Capture the cell that displays the provided text and extract its [x, y] central coordinate. 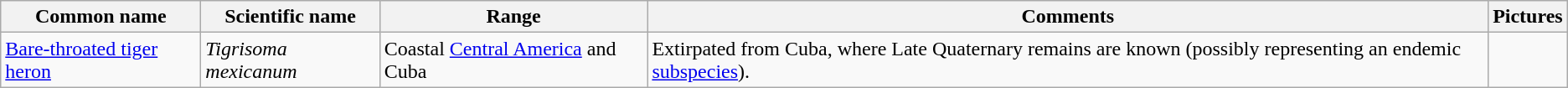
Comments [1068, 17]
Common name [101, 17]
Extirpated from Cuba, where Late Quaternary remains are known (possibly representing an endemic subspecies). [1068, 60]
Range [513, 17]
Bare-throated tiger heron [101, 60]
Pictures [1528, 17]
Tigrisoma mexicanum [291, 60]
Scientific name [291, 17]
Coastal Central America and Cuba [513, 60]
